Find where the given text appears and provide that cell's center as (X, Y) coordinate. 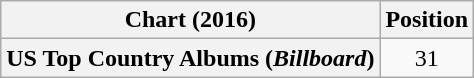
Chart (2016) (190, 20)
31 (427, 58)
Position (427, 20)
US Top Country Albums (Billboard) (190, 58)
